From the cell containing the given text, extract its center point as [X, Y] coordinate. 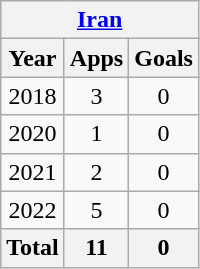
2018 [33, 96]
Goals [164, 58]
2020 [33, 134]
2022 [33, 210]
5 [96, 210]
2 [96, 172]
Apps [96, 58]
11 [96, 248]
Year [33, 58]
3 [96, 96]
2021 [33, 172]
Total [33, 248]
1 [96, 134]
Iran [100, 20]
